Search for the cell housing the specified text and yield its [X, Y] center coordinate. 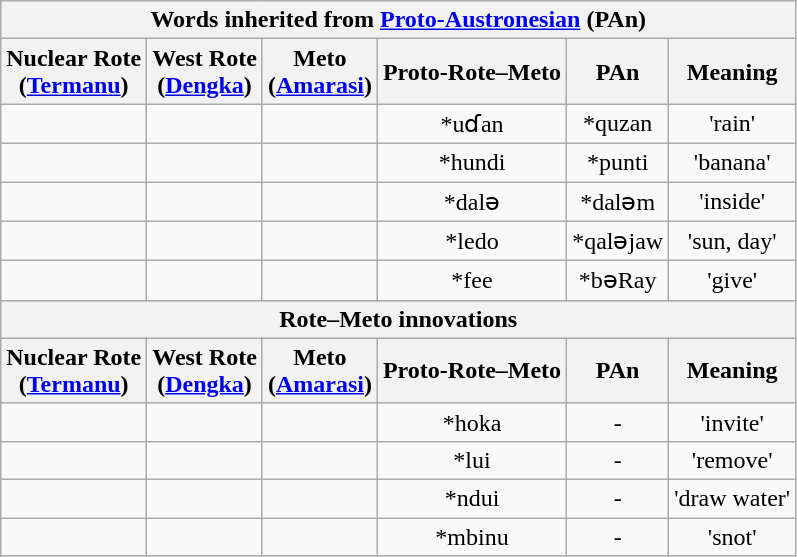
'snot' [732, 537]
'invite' [732, 422]
Words inherited from Proto-Austronesian (PAn) [398, 20]
*bəRay [618, 281]
'rain' [732, 124]
*dalə [472, 202]
*fee [472, 281]
'draw water' [732, 498]
*ndui [472, 498]
*ledo [472, 241]
'give' [732, 281]
'inside' [732, 202]
*hoka [472, 422]
*qaləjaw [618, 241]
Rote–Meto innovations [398, 319]
*lui [472, 460]
*punti [618, 162]
*hundi [472, 162]
'sun, day' [732, 241]
*daləm [618, 202]
*quzan [618, 124]
'banana' [732, 162]
'remove' [732, 460]
*uɗan [472, 124]
*mbinu [472, 537]
